Search for the cell housing the specified text and yield its [X, Y] center coordinate. 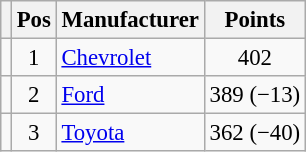
Points [254, 20]
362 (−40) [254, 133]
Chevrolet [130, 58]
Toyota [130, 133]
1 [34, 58]
Pos [34, 20]
3 [34, 133]
2 [34, 95]
389 (−13) [254, 95]
Manufacturer [130, 20]
Ford [130, 95]
402 [254, 58]
